Search for the cell housing the specified text and yield its (x, y) center coordinate. 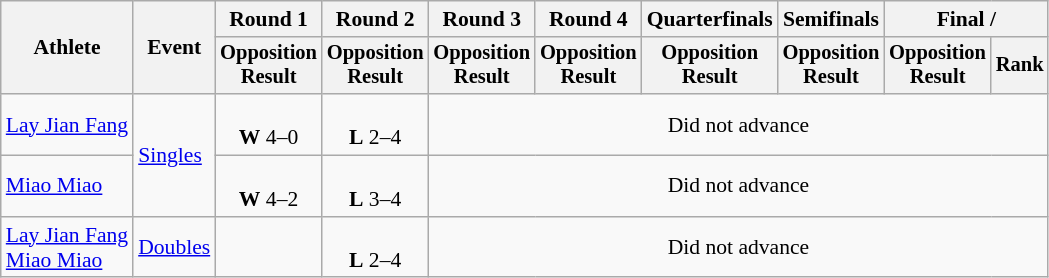
W 4–0 (268, 124)
Athlete (67, 48)
Rank (1020, 66)
Singles (174, 155)
Round 4 (588, 19)
Lay Jian Fang (67, 124)
W 4–2 (268, 186)
Event (174, 48)
Quarterfinals (710, 19)
Semifinals (832, 19)
Round 1 (268, 19)
Round 2 (376, 19)
L 3–4 (376, 186)
Round 3 (482, 19)
Doubles (174, 248)
Final / (966, 19)
Miao Miao (67, 186)
Lay Jian FangMiao Miao (67, 248)
